Search for the cell housing the specified text and yield its (x, y) center coordinate. 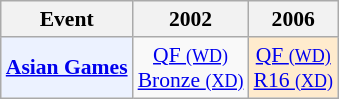
QF (WD) Bronze (XD) (191, 68)
QF (WD) R16 (XD) (293, 68)
2002 (191, 19)
Event (67, 19)
Asian Games (67, 68)
2006 (293, 19)
